Capture the cell that displays the provided text and extract its (x, y) central coordinate. 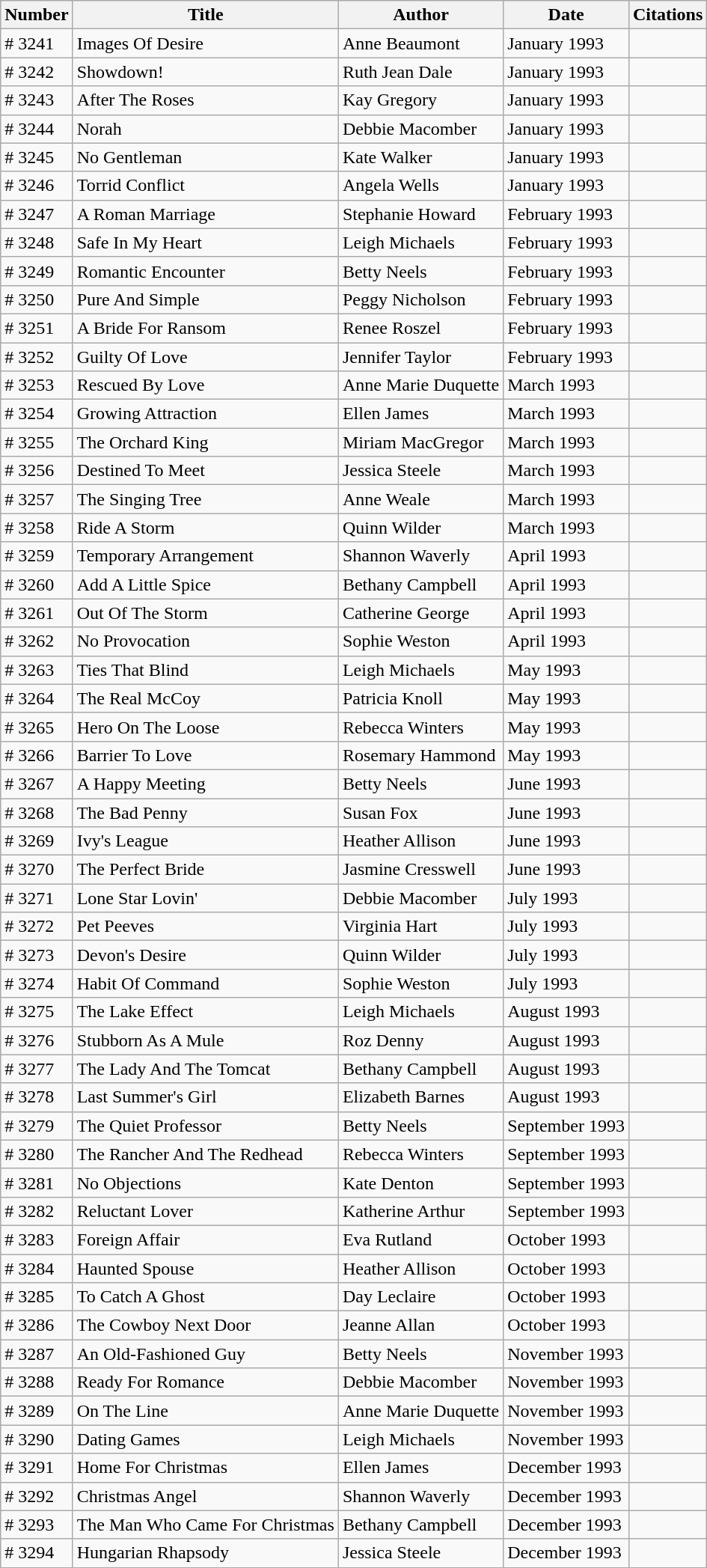
Lone Star Lovin' (205, 898)
No Provocation (205, 641)
Number (37, 15)
# 3280 (37, 1154)
Hero On The Loose (205, 727)
Habit Of Command (205, 983)
The Cowboy Next Door (205, 1326)
# 3242 (37, 72)
# 3284 (37, 1269)
# 3285 (37, 1297)
The Lady And The Tomcat (205, 1069)
# 3241 (37, 43)
Dating Games (205, 1439)
# 3251 (37, 328)
# 3255 (37, 442)
# 3262 (37, 641)
Ties That Blind (205, 670)
The Quiet Professor (205, 1126)
Images Of Desire (205, 43)
# 3294 (37, 1553)
# 3271 (37, 898)
The Real McCoy (205, 698)
Roz Denny (420, 1040)
# 3247 (37, 214)
After The Roses (205, 100)
Ride A Storm (205, 528)
Hungarian Rhapsody (205, 1553)
Temporary Arrangement (205, 556)
Ruth Jean Dale (420, 72)
Anne Weale (420, 499)
Miriam MacGregor (420, 442)
# 3276 (37, 1040)
# 3267 (37, 784)
# 3250 (37, 299)
Patricia Knoll (420, 698)
Author (420, 15)
Jennifer Taylor (420, 357)
Destined To Meet (205, 471)
Christmas Angel (205, 1496)
Last Summer's Girl (205, 1097)
# 3245 (37, 157)
A Bride For Ransom (205, 328)
Kate Walker (420, 157)
# 3282 (37, 1211)
Devon's Desire (205, 955)
To Catch A Ghost (205, 1297)
# 3258 (37, 528)
A Happy Meeting (205, 784)
Eva Rutland (420, 1239)
The Rancher And The Redhead (205, 1154)
Stephanie Howard (420, 214)
# 3293 (37, 1525)
# 3286 (37, 1326)
Haunted Spouse (205, 1269)
The Perfect Bride (205, 870)
Angela Wells (420, 186)
# 3279 (37, 1126)
# 3246 (37, 186)
# 3253 (37, 385)
Catherine George (420, 613)
# 3290 (37, 1439)
Norah (205, 129)
The Singing Tree (205, 499)
Rescued By Love (205, 385)
Growing Attraction (205, 414)
# 3269 (37, 841)
An Old-Fashioned Guy (205, 1354)
Torrid Conflict (205, 186)
Kate Denton (420, 1183)
Guilty Of Love (205, 357)
# 3244 (37, 129)
# 3274 (37, 983)
Home For Christmas (205, 1468)
# 3277 (37, 1069)
Foreign Affair (205, 1239)
Jasmine Cresswell (420, 870)
Safe In My Heart (205, 242)
# 3249 (37, 271)
Elizabeth Barnes (420, 1097)
Virginia Hart (420, 927)
# 3289 (37, 1411)
# 3257 (37, 499)
Rosemary Hammond (420, 755)
# 3275 (37, 1012)
No Gentleman (205, 157)
Anne Beaumont (420, 43)
# 3252 (37, 357)
# 3287 (37, 1354)
# 3260 (37, 585)
# 3261 (37, 613)
# 3243 (37, 100)
# 3281 (37, 1183)
Pet Peeves (205, 927)
Pure And Simple (205, 299)
Date (566, 15)
Susan Fox (420, 812)
# 3270 (37, 870)
Showdown! (205, 72)
The Man Who Came For Christmas (205, 1525)
# 3264 (37, 698)
# 3268 (37, 812)
# 3263 (37, 670)
Kay Gregory (420, 100)
# 3288 (37, 1382)
# 3292 (37, 1496)
A Roman Marriage (205, 214)
# 3259 (37, 556)
# 3254 (37, 414)
# 3248 (37, 242)
Title (205, 15)
# 3291 (37, 1468)
# 3273 (37, 955)
On The Line (205, 1411)
# 3272 (37, 927)
Peggy Nicholson (420, 299)
Renee Roszel (420, 328)
No Objections (205, 1183)
Reluctant Lover (205, 1211)
# 3266 (37, 755)
# 3283 (37, 1239)
Romantic Encounter (205, 271)
Ready For Romance (205, 1382)
Day Leclaire (420, 1297)
# 3256 (37, 471)
Out Of The Storm (205, 613)
Stubborn As A Mule (205, 1040)
Citations (667, 15)
# 3278 (37, 1097)
Add A Little Spice (205, 585)
The Orchard King (205, 442)
The Lake Effect (205, 1012)
# 3265 (37, 727)
Ivy's League (205, 841)
Jeanne Allan (420, 1326)
Katherine Arthur (420, 1211)
Barrier To Love (205, 755)
The Bad Penny (205, 812)
